Determine the (X, Y) coordinate at the center of the cell enclosing the given text.  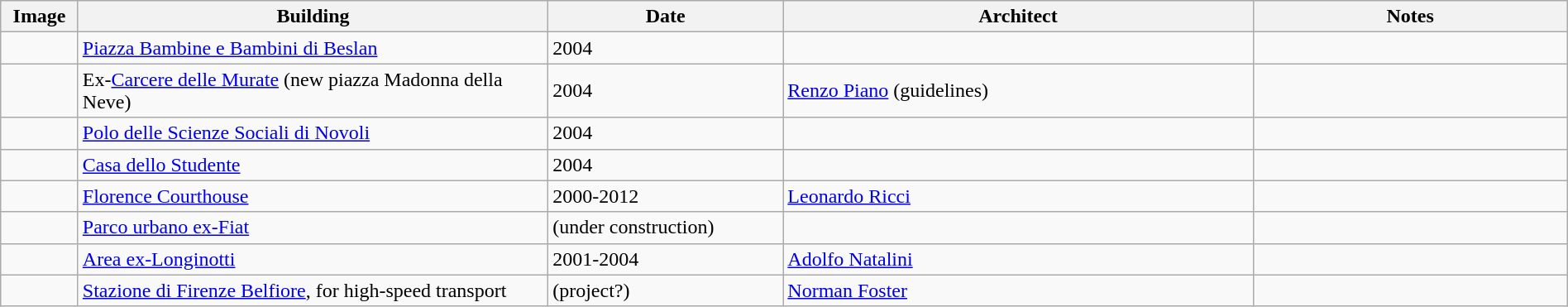
Ex-Carcere delle Murate (new piazza Madonna della Neve) (313, 91)
Florence Courthouse (313, 196)
Stazione di Firenze Belfiore, for high-speed transport (313, 290)
Date (666, 17)
Notes (1410, 17)
Building (313, 17)
Parco urbano ex-Fiat (313, 228)
Polo delle Scienze Sociali di Novoli (313, 133)
Renzo Piano (guidelines) (1018, 91)
2000-2012 (666, 196)
Casa dello Studente (313, 165)
Piazza Bambine e Bambini di Beslan (313, 48)
Image (40, 17)
2001-2004 (666, 259)
(project?) (666, 290)
Architect (1018, 17)
Leonardo Ricci (1018, 196)
Norman Foster (1018, 290)
Adolfo Natalini (1018, 259)
(under construction) (666, 228)
Area ex-Longinotti (313, 259)
